Extract the (x, y) coordinate from the center of the cell holding the provided text.  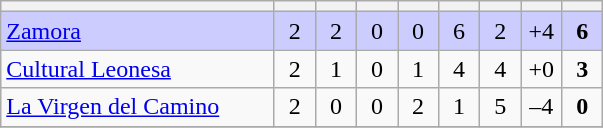
+0 (542, 69)
5 (500, 107)
3 (582, 69)
Zamora (138, 31)
+4 (542, 31)
La Virgen del Camino (138, 107)
–4 (542, 107)
Cultural Leonesa (138, 69)
